Find where the given text appears and provide that cell's center as (X, Y) coordinate. 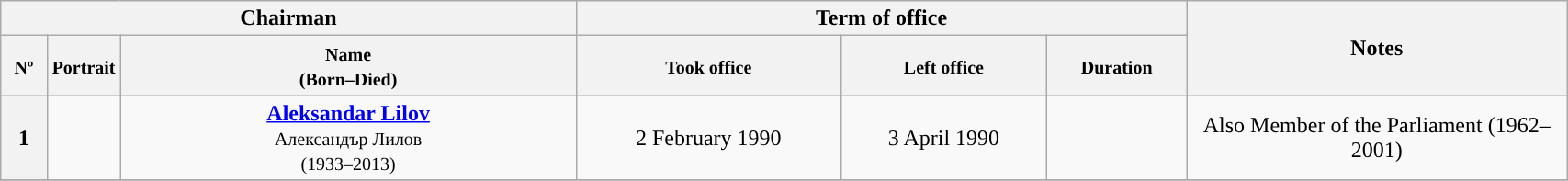
Notes (1377, 48)
3 April 1990 (943, 138)
1 (24, 138)
Term of office (882, 18)
Nº (24, 66)
2 February 1990 (708, 138)
Left office (943, 66)
Duration (1117, 66)
Chairman (288, 18)
Also Member of the Parliament (1962–2001) (1377, 138)
Aleksandar LilovАлександър Лилов(1933–2013) (348, 138)
Portrait (84, 66)
Name(Born–Died) (348, 66)
Took office (708, 66)
